Scan for the cell matching the given text and deliver its (x, y) coordinate at center. 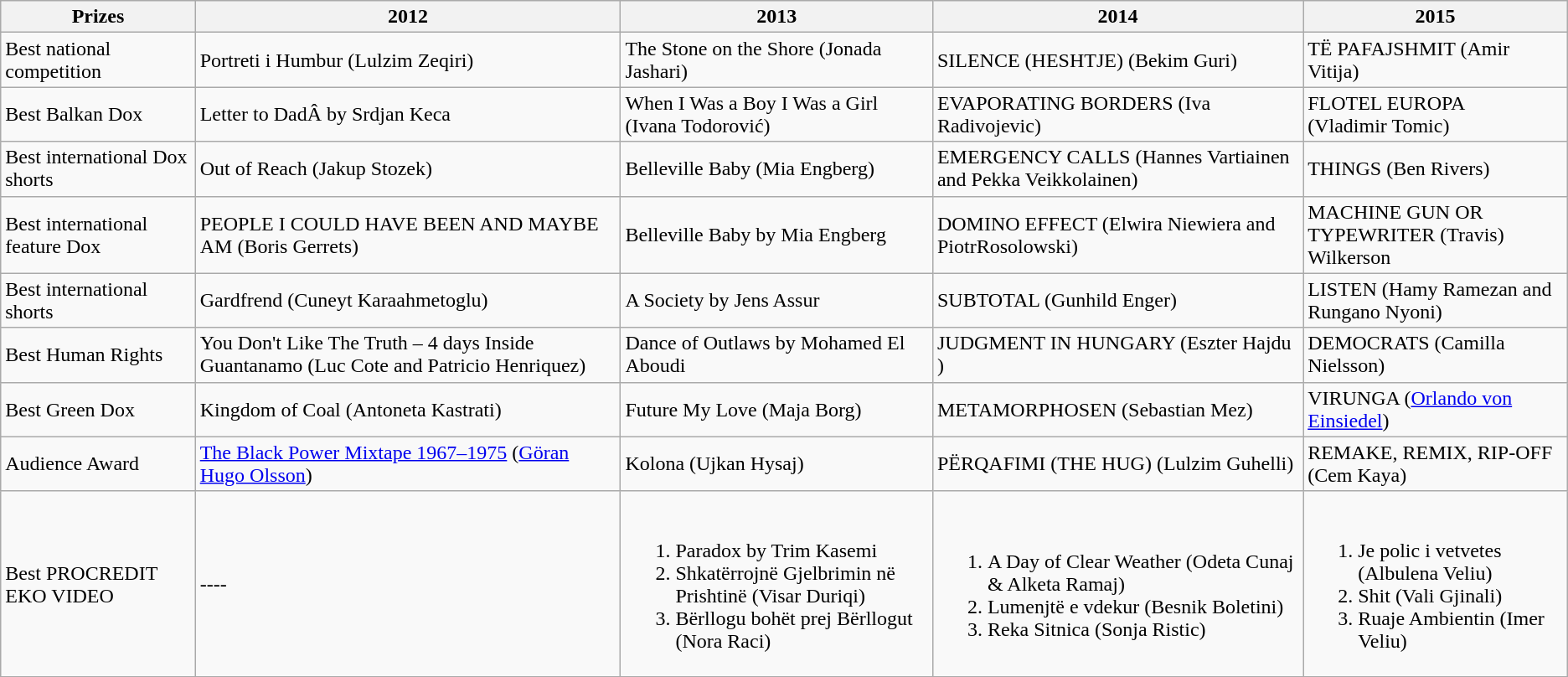
Best PROCREDIT EKO VIDEO (98, 583)
EMERGENCY CALLS (Hannes Vartiainen and Pekka Veikkolainen) (1117, 169)
MACHINE GUN OR TYPEWRITER (Travis)Wilkerson (1436, 235)
Best international feature Dox (98, 235)
2013 (777, 17)
---- (408, 583)
DEMOCRATS (Camilla Nielsson) (1436, 355)
A Day of Clear Weather (Odeta Cunaj & Alketa Ramaj)Lumenjtë e vdekur (Besnik Boletini)Reka Sitnica (Sonja Ristic) (1117, 583)
Best Green Dox (98, 409)
VIRUNGA (Orlando von Einsiedel) (1436, 409)
2012 (408, 17)
Portreti i Humbur (Lulzim Zeqiri) (408, 60)
PEOPLE I COULD HAVE BEEN AND MAYBE AM (Boris Gerrets) (408, 235)
Kingdom of Coal (Antoneta Kastrati) (408, 409)
Gardfrend (Cuneyt Karaahmetoglu) (408, 300)
Dance of Outlaws by Mohamed El Aboudi (777, 355)
METAMORPHOSEN (Sebastian Mez) (1117, 409)
Kolona (Ujkan Hysaj) (777, 464)
Best international shorts (98, 300)
PËRQAFIMI (THE HUG) (Lulzim Guhelli) (1117, 464)
Belleville Baby (Mia Engberg) (777, 169)
Best Balkan Dox (98, 114)
Best international Dox shorts (98, 169)
Letter to DadÂ by Srdjan Keca (408, 114)
Audience Award (98, 464)
FLOTEL EUROPA(Vladimir Tomic) (1436, 114)
Out of Reach (Jakup Stozek) (408, 169)
Prizes (98, 17)
TË PAFAJSHMIT (Amir Vitija) (1436, 60)
REMAKE, REMIX, RIP-OFF (Cem Kaya) (1436, 464)
Paradox by Trim KasemiShkatërrojnë Gjelbrimin në Prishtinë (Visar Duriqi)Bërllogu bohët prej Bërllogut (Nora Raci) (777, 583)
THINGS (Ben Rivers) (1436, 169)
LISTEN (Hamy Ramezan and Rungano Nyoni) (1436, 300)
When I Was a Boy I Was a Girl (Ivana Todorović) (777, 114)
Je polic i vetvetes (Albulena Veliu)Shit (Vali Gjinali)Ruaje Ambientin (Imer Veliu) (1436, 583)
Future My Love (Maja Borg) (777, 409)
DOMINO EFFECT (Elwira Niewiera and PiotrRosolowski) (1117, 235)
SILENCE (HESHTJE) (Bekim Guri) (1117, 60)
Best Human Rights (98, 355)
2014 (1117, 17)
The Stone on the Shore (Jonada Jashari) (777, 60)
JUDGMENT IN HUNGARY (Eszter Hajdu ) (1117, 355)
EVAPORATING BORDERS (Iva Radivojevic) (1117, 114)
2015 (1436, 17)
The Black Power Mixtape 1967–1975 (Göran Hugo Olsson) (408, 464)
You Don't Like The Truth – 4 days Inside Guantanamo (Luc Cote and Patricio Henriquez) (408, 355)
A Society by Jens Assur (777, 300)
SUBTOTAL (Gunhild Enger) (1117, 300)
Best national competition (98, 60)
Belleville Baby by Mia Engberg (777, 235)
